From the cell containing the given text, extract its center point as (x, y) coordinate. 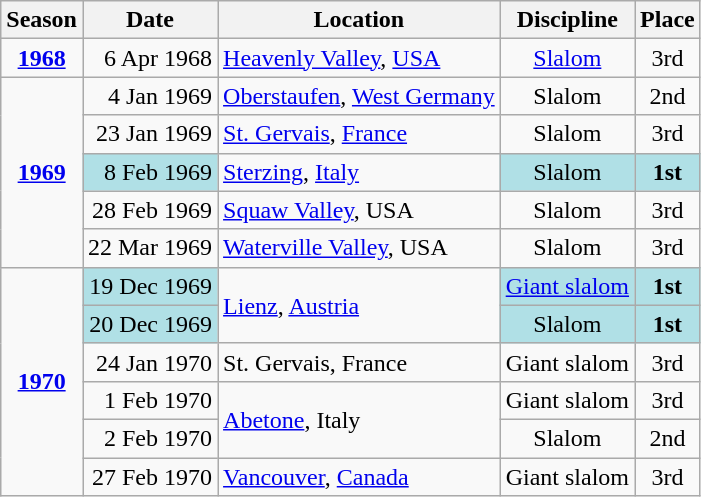
Lienz, Austria (360, 305)
Heavenly Valley, USA (360, 58)
27 Feb 1970 (150, 477)
1968 (42, 58)
19 Dec 1969 (150, 286)
1970 (42, 381)
22 Mar 1969 (150, 248)
Place (668, 20)
28 Feb 1969 (150, 210)
2 Feb 1970 (150, 438)
Abetone, Italy (360, 419)
Discipline (567, 20)
Squaw Valley, USA (360, 210)
Location (360, 20)
4 Jan 1969 (150, 96)
1 Feb 1970 (150, 400)
Season (42, 20)
1969 (42, 172)
Date (150, 20)
24 Jan 1970 (150, 362)
20 Dec 1969 (150, 324)
6 Apr 1968 (150, 58)
23 Jan 1969 (150, 134)
Sterzing, Italy (360, 172)
Oberstaufen, West Germany (360, 96)
Vancouver, Canada (360, 477)
8 Feb 1969 (150, 172)
Waterville Valley, USA (360, 248)
